Pinpoint the cell where the given text exists, returning its (X, Y) midpoint coordinate. 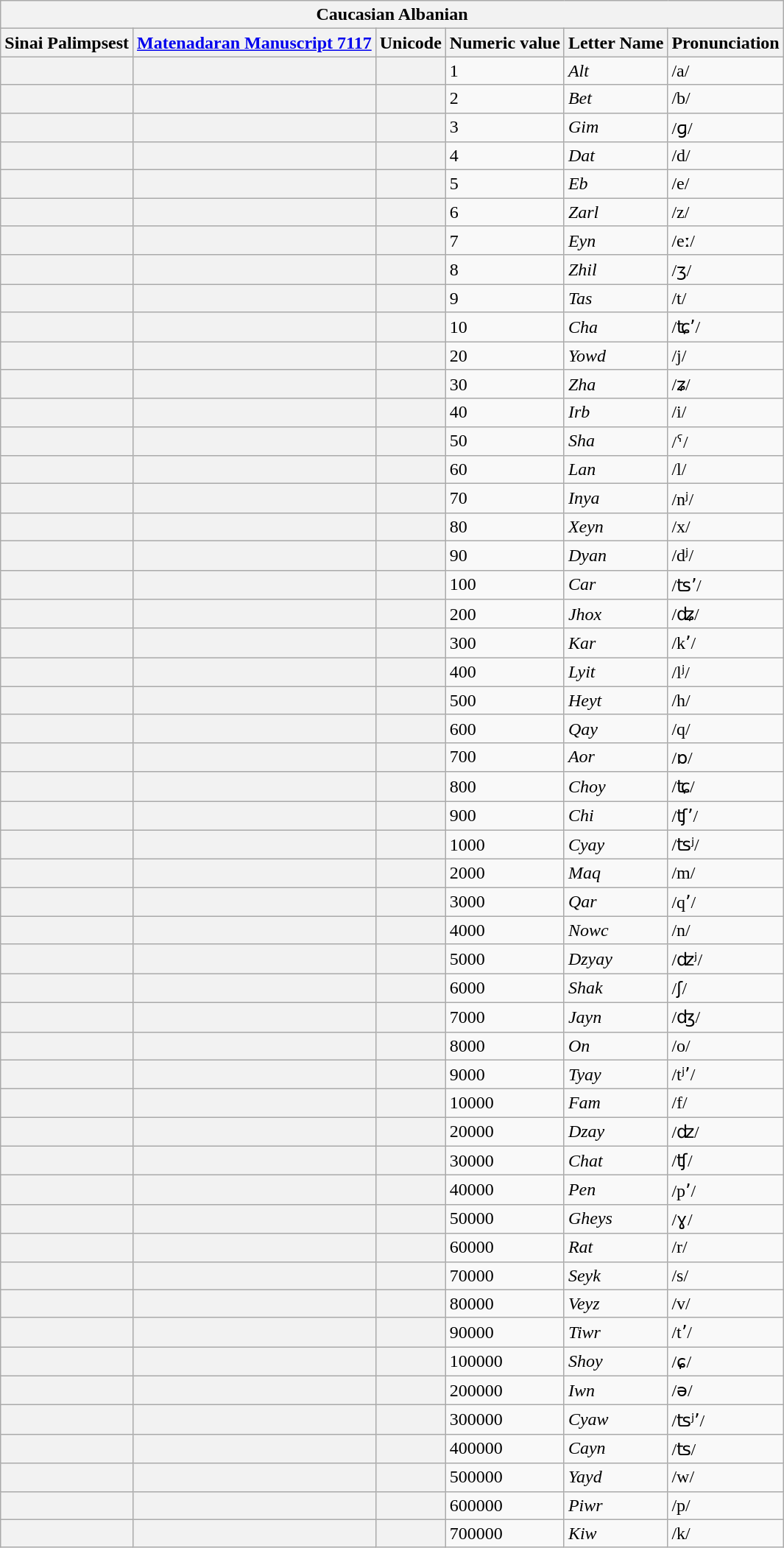
100000 (505, 1362)
Cha (615, 327)
/b/ (726, 99)
Irb (615, 412)
Cyaw (615, 1420)
Zarl (615, 212)
/tʼ/ (726, 1332)
200000 (505, 1390)
Cyay (615, 845)
/kʼ/ (726, 643)
50 (505, 441)
/q/ (726, 728)
7 (505, 241)
1 (505, 71)
80000 (505, 1304)
Chi (615, 816)
Qay (615, 728)
Pen (615, 1190)
Veyz (615, 1304)
/ʧʼ/ (726, 816)
/ʦʲʼ/ (726, 1420)
500000 (505, 1477)
Car (615, 585)
/ʦʼ/ (726, 585)
5 (505, 184)
6000 (505, 988)
/a/ (726, 71)
Lyit (615, 672)
50000 (505, 1219)
Zhil (615, 270)
/dʲ/ (726, 555)
70 (505, 499)
30000 (505, 1161)
Kar (615, 643)
/ɕ/ (726, 1362)
On (615, 1046)
20 (505, 356)
/o/ (726, 1046)
Jhox (615, 614)
Yowd (615, 356)
Numeric value (505, 43)
Shak (615, 988)
Caucasian Albanian (392, 15)
/ˤ/ (726, 441)
/qʼ/ (726, 902)
400 (505, 672)
/nʲ/ (726, 499)
/i/ (726, 412)
Yayd (615, 1477)
20000 (505, 1132)
6 (505, 212)
/r/ (726, 1248)
80 (505, 527)
10 (505, 327)
Piwr (615, 1505)
Fam (615, 1103)
/v/ (726, 1304)
/ʑ/ (726, 384)
Heyt (615, 700)
Letter Name (615, 43)
/ɒ/ (726, 757)
Pronunciation (726, 43)
Gim (615, 127)
60 (505, 470)
/x/ (726, 527)
Nowc (615, 930)
Maq (615, 873)
Inya (615, 499)
2 (505, 99)
/z/ (726, 212)
/lʲ/ (726, 672)
500 (505, 700)
/f/ (726, 1103)
9 (505, 298)
Lan (615, 470)
9000 (505, 1074)
Eb (615, 184)
Bet (615, 99)
/ʣ/ (726, 1132)
10000 (505, 1103)
40000 (505, 1190)
7000 (505, 1017)
200 (505, 614)
5000 (505, 959)
600 (505, 728)
400000 (505, 1449)
Matenadaran Manuscript 7117 (255, 43)
/ʃ/ (726, 988)
Sinai Palimpsest (67, 43)
/tʲʼ/ (726, 1074)
/ʨ/ (726, 787)
600000 (505, 1505)
Tas (615, 298)
/ʨʼ/ (726, 327)
90 (505, 555)
30 (505, 384)
/n/ (726, 930)
Jayn (615, 1017)
/k/ (726, 1533)
Choy (615, 787)
Gheys (615, 1219)
900 (505, 816)
Xeyn (615, 527)
/ʣʲ/ (726, 959)
Kiw (615, 1533)
/w/ (726, 1477)
/ə/ (726, 1390)
/ʒ/ (726, 270)
3 (505, 127)
/e/ (726, 184)
4 (505, 156)
8000 (505, 1046)
3000 (505, 902)
300 (505, 643)
700000 (505, 1533)
Cayn (615, 1449)
700 (505, 757)
2000 (505, 873)
70000 (505, 1276)
Dzay (615, 1132)
/ʦʲ/ (726, 845)
/ʦ/ (726, 1449)
Chat (615, 1161)
/d/ (726, 156)
800 (505, 787)
Aor (615, 757)
Qar (615, 902)
/s/ (726, 1276)
/eː/ (726, 241)
90000 (505, 1332)
/h/ (726, 700)
1000 (505, 845)
/ɣ/ (726, 1219)
/j/ (726, 356)
/p/ (726, 1505)
Iwn (615, 1390)
Alt (615, 71)
300000 (505, 1420)
/pʼ/ (726, 1190)
Tiwr (615, 1332)
/ʧ/ (726, 1161)
Unicode (411, 43)
/t/ (726, 298)
4000 (505, 930)
Shoy (615, 1362)
Zha (615, 384)
Seyk (615, 1276)
/ʥ/ (726, 614)
/l/ (726, 470)
/ɡ/ (726, 127)
/ʤ/ (726, 1017)
8 (505, 270)
Dyan (615, 555)
/m/ (726, 873)
Eyn (615, 241)
Sha (615, 441)
100 (505, 585)
Rat (615, 1248)
Dat (615, 156)
60000 (505, 1248)
Dzyay (615, 959)
40 (505, 412)
Tyay (615, 1074)
